Return (X, Y) of the center of cell containing provided text 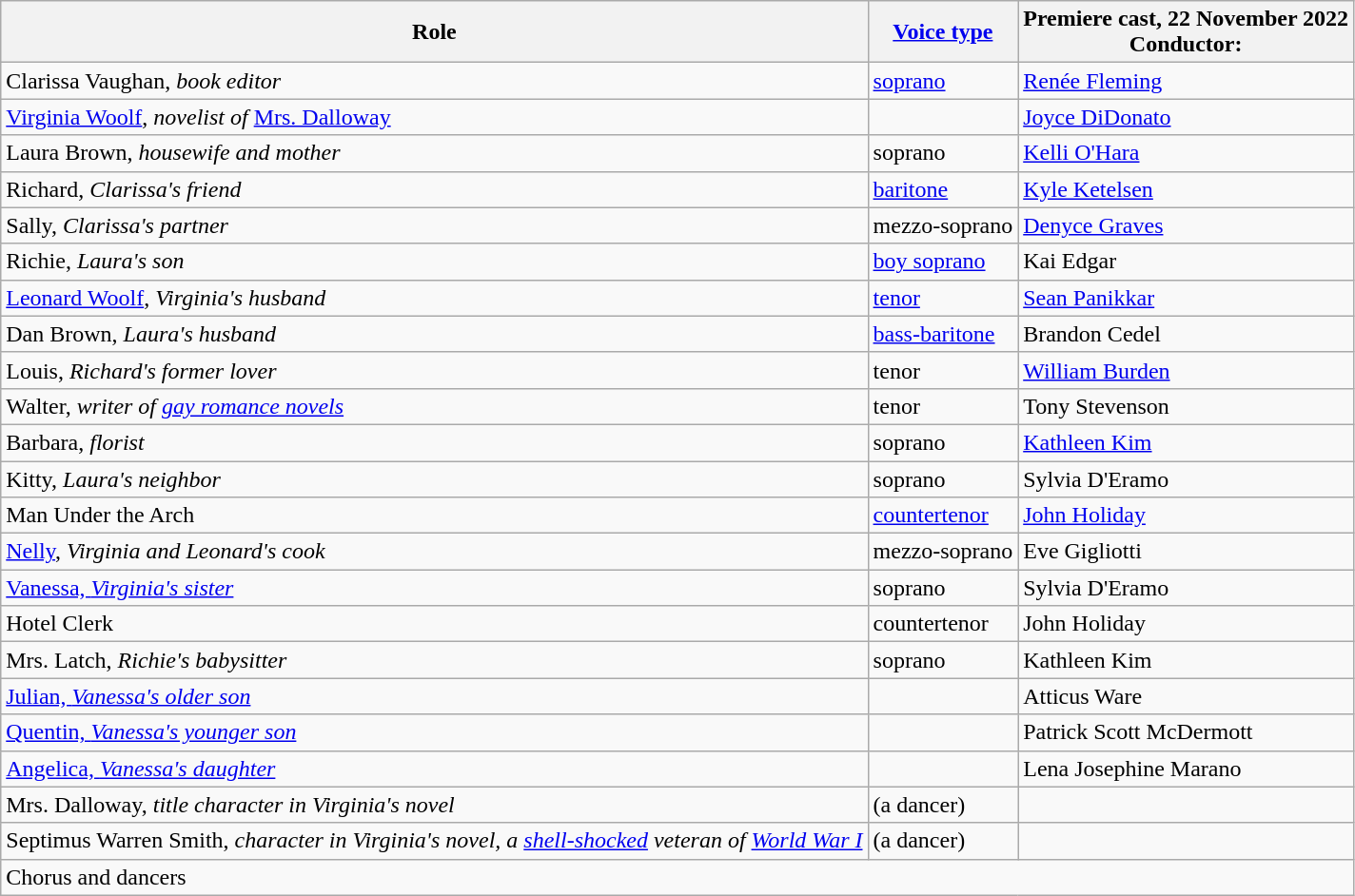
Joyce DiDonato (1186, 117)
Kai Edgar (1186, 262)
Walter, writer of gay romance novels (434, 406)
Kitty, Laura's neighbor (434, 478)
Sean Panikkar (1186, 298)
Clarissa Vaughan, book editor (434, 81)
Role (434, 32)
baritone (943, 189)
Man Under the Arch (434, 516)
Mrs. Dalloway, title character in Virginia's novel (434, 805)
Laura Brown, housewife and mother (434, 153)
Richard, Clarissa's friend (434, 189)
Septimus Warren Smith, character in Virginia's novel, a shell-shocked veteran of World War I (434, 841)
Virginia Woolf, novelist of Mrs. Dalloway (434, 117)
Nelly, Virginia and Leonard's cook (434, 552)
bass-baritone (943, 334)
Kelli O'Hara (1186, 153)
boy soprano (943, 262)
Barbara, florist (434, 442)
Denyce Graves (1186, 225)
William Burden (1186, 370)
Richie, Laura's son (434, 262)
Kyle Ketelsen (1186, 189)
Angelica, Vanessa's daughter (434, 769)
Mrs. Latch, Richie's babysitter (434, 660)
Renée Fleming (1186, 81)
Chorus and dancers (677, 877)
Dan Brown, Laura's husband (434, 334)
Hotel Clerk (434, 624)
Voice type (943, 32)
Atticus Ware (1186, 696)
Brandon Cedel (1186, 334)
Tony Stevenson (1186, 406)
Premiere cast, 22 November 2022Conductor: (1186, 32)
Patrick Scott McDermott (1186, 732)
Sally, Clarissa's partner (434, 225)
Lena Josephine Marano (1186, 769)
Quentin, Vanessa's younger son (434, 732)
Eve Gigliotti (1186, 552)
Leonard Woolf, Virginia's husband (434, 298)
Vanessa, Virginia's sister (434, 588)
Julian, Vanessa's older son (434, 696)
Louis, Richard's former lover (434, 370)
